Capture the cell that displays the provided text and extract its [x, y] central coordinate. 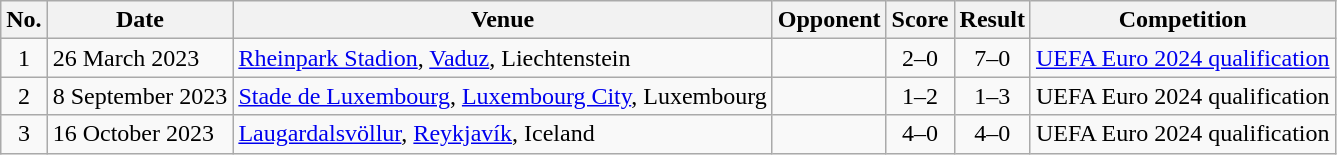
Score [920, 20]
Venue [502, 20]
Date [140, 20]
Competition [1182, 20]
26 March 2023 [140, 58]
3 [24, 134]
1–2 [920, 96]
7–0 [992, 58]
Opponent [829, 20]
No. [24, 20]
1–3 [992, 96]
Result [992, 20]
Stade de Luxembourg, Luxembourg City, Luxembourg [502, 96]
Laugardalsvöllur, Reykjavík, Iceland [502, 134]
2 [24, 96]
8 September 2023 [140, 96]
Rheinpark Stadion, Vaduz, Liechtenstein [502, 58]
2–0 [920, 58]
1 [24, 58]
16 October 2023 [140, 134]
